Output the (x, y) coordinate of the center of the cell containing the given text.  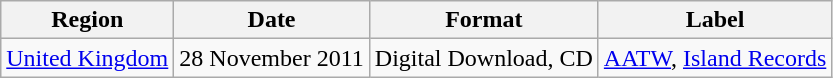
Format (484, 20)
Digital Download, CD (484, 58)
Label (714, 20)
United Kingdom (88, 58)
Date (272, 20)
Region (88, 20)
AATW, Island Records (714, 58)
28 November 2011 (272, 58)
